Return (x, y) of the center of cell containing provided text 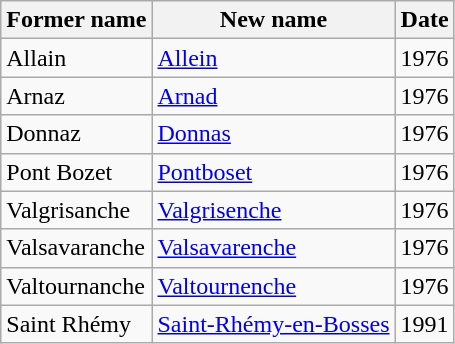
Date (424, 20)
Valtournenche (274, 286)
1991 (424, 324)
Pont Bozet (76, 172)
Saint-Rhémy-en-Bosses (274, 324)
Donnaz (76, 134)
Valtournanche (76, 286)
Donnas (274, 134)
Valsavaranche (76, 248)
Arnaz (76, 96)
Valsavarenche (274, 248)
Saint Rhémy (76, 324)
Valgrisenche (274, 210)
Pontboset (274, 172)
Allein (274, 58)
New name (274, 20)
Arnad (274, 96)
Allain (76, 58)
Valgrisanche (76, 210)
Former name (76, 20)
